Capture the cell that displays the provided text and extract its (x, y) central coordinate. 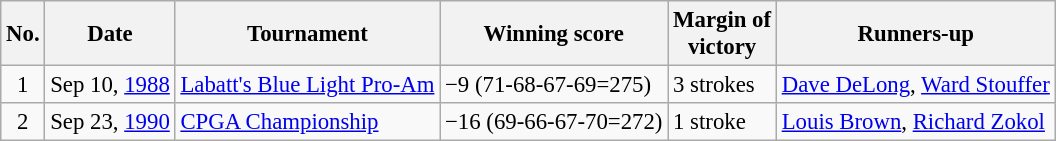
Margin ofvictory (722, 34)
Tournament (308, 34)
2 (23, 122)
Date (110, 34)
Labatt's Blue Light Pro-Am (308, 85)
−16 (69-66-67-70=272) (554, 122)
1 stroke (722, 122)
−9 (71-68-67-69=275) (554, 85)
Sep 10, 1988 (110, 85)
3 strokes (722, 85)
Dave DeLong, Ward Stouffer (916, 85)
Runners-up (916, 34)
Sep 23, 1990 (110, 122)
Winning score (554, 34)
Louis Brown, Richard Zokol (916, 122)
1 (23, 85)
CPGA Championship (308, 122)
No. (23, 34)
